Output the [x, y] coordinate of the center of the cell containing the given text.  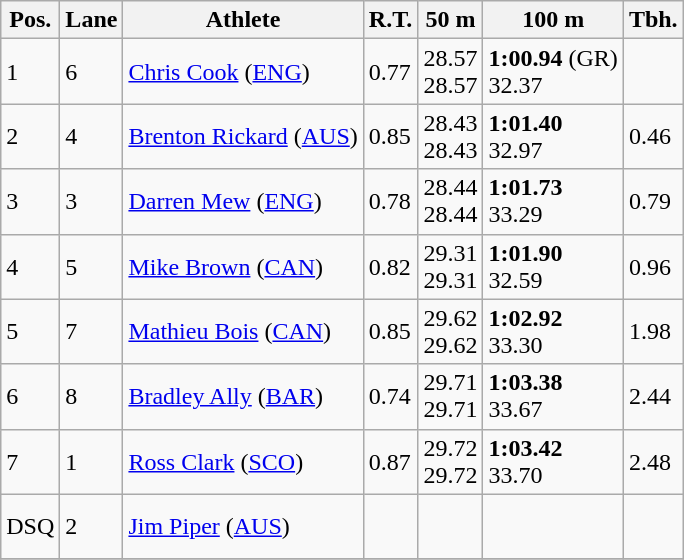
0.79 [653, 202]
29.7129.71 [450, 396]
Ross Clark (SCO) [243, 462]
0.96 [653, 266]
50 m [450, 20]
100 m [553, 20]
Pos. [30, 20]
28.4428.44 [450, 202]
Tbh. [653, 20]
0.46 [653, 136]
29.3129.31 [450, 266]
Jim Piper (AUS) [243, 526]
29.7229.72 [450, 462]
1.98 [653, 332]
Brenton Rickard (AUS) [243, 136]
1:01.7333.29 [553, 202]
2.44 [653, 396]
Lane [92, 20]
R.T. [390, 20]
1:01.4032.97 [553, 136]
1:02.9233.30 [553, 332]
Chris Cook (ENG) [243, 72]
28.5728.57 [450, 72]
8 [92, 396]
28.4328.43 [450, 136]
29.6229.62 [450, 332]
1:00.94 (GR)32.37 [553, 72]
1:03.3833.67 [553, 396]
Athlete [243, 20]
0.87 [390, 462]
0.74 [390, 396]
Mike Brown (CAN) [243, 266]
0.77 [390, 72]
0.78 [390, 202]
2.48 [653, 462]
Bradley Ally (BAR) [243, 396]
DSQ [30, 526]
0.82 [390, 266]
1:03.4233.70 [553, 462]
Mathieu Bois (CAN) [243, 332]
1:01.9032.59 [553, 266]
Darren Mew (ENG) [243, 202]
